Locate the cell with the specified text and output its [x, y] center coordinate. 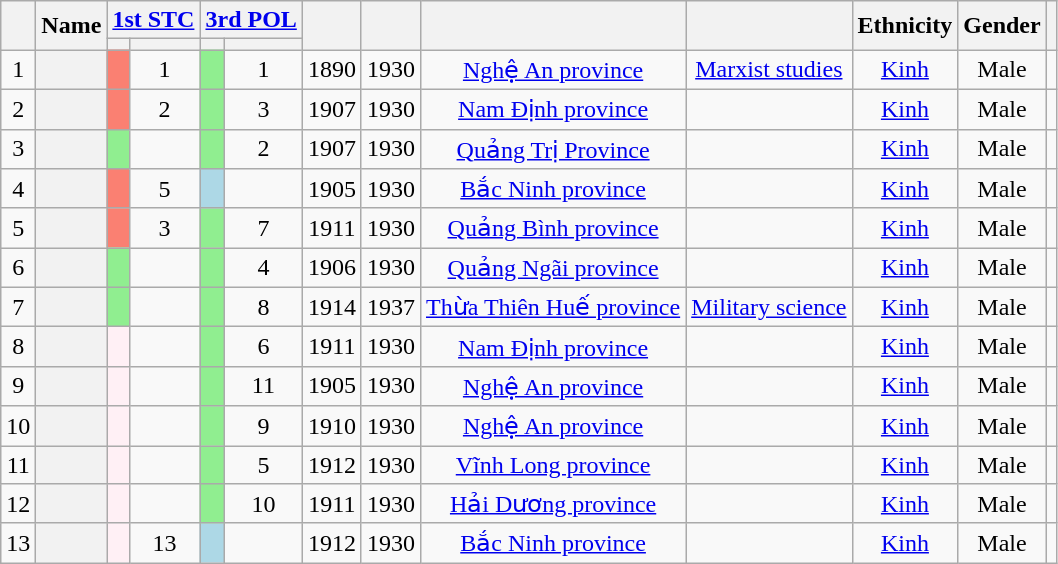
Name [72, 26]
Ethnicity [905, 26]
3rd POL [251, 20]
1906 [332, 268]
Vĩnh Long province [552, 465]
Quảng Ngãi province [552, 268]
1st STC [154, 20]
1914 [332, 307]
Hải Dương province [552, 504]
Thừa Thiên Huế province [552, 307]
Quảng Bình province [552, 228]
Quảng Trị Province [552, 149]
Marxist studies [769, 70]
1910 [332, 426]
1890 [332, 70]
12 [18, 504]
1937 [390, 307]
Gender [1002, 26]
Military science [769, 307]
